Return (x, y) of the center of cell containing provided text 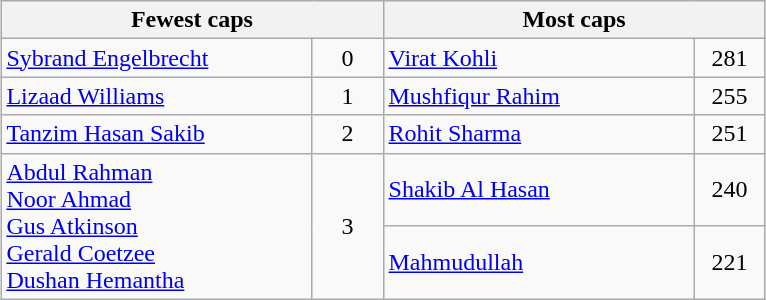
Fewest caps (192, 20)
2 (348, 134)
Mushfiqur Rahim (538, 96)
Sybrand Engelbrecht (156, 58)
0 (348, 58)
Tanzim Hasan Sakib (156, 134)
255 (730, 96)
1 (348, 96)
Mahmudullah (538, 262)
281 (730, 58)
Virat Kohli (538, 58)
3 (348, 226)
221 (730, 262)
Shakib Al Hasan (538, 190)
Lizaad Williams (156, 96)
240 (730, 190)
251 (730, 134)
Rohit Sharma (538, 134)
Most caps (574, 20)
Abdul Rahman Noor Ahmad Gus Atkinson Gerald Coetzee Dushan Hemantha (156, 226)
